Output the [X, Y] coordinate of the center of the cell containing the given text.  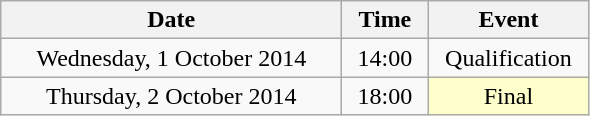
14:00 [385, 58]
Event [508, 20]
Date [172, 20]
Thursday, 2 October 2014 [172, 96]
Final [508, 96]
Qualification [508, 58]
18:00 [385, 96]
Time [385, 20]
Wednesday, 1 October 2014 [172, 58]
